Detect which cell encompasses the target text, then output its [X, Y] center coordinate. 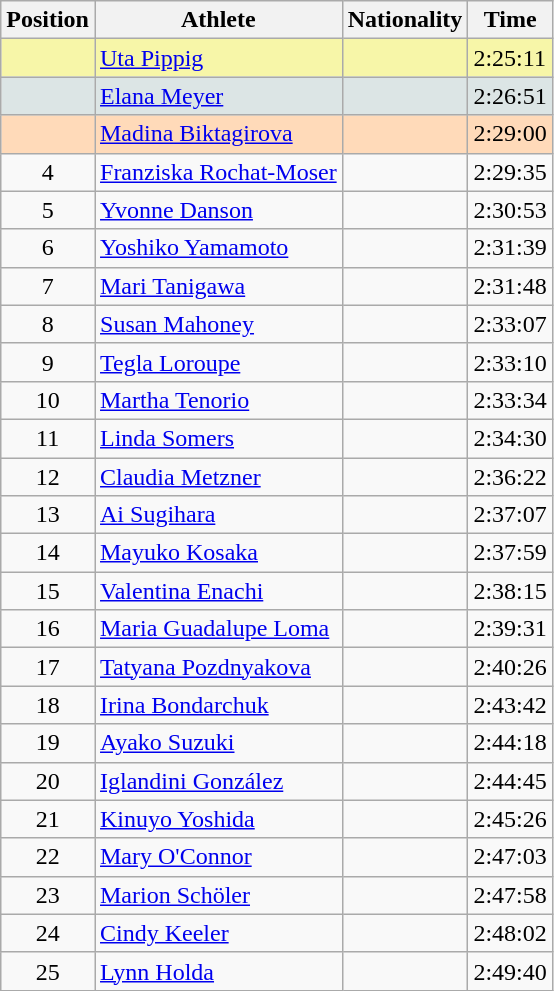
Franziska Rochat-Moser [218, 172]
2:39:31 [510, 629]
Yoshiko Yamamoto [218, 248]
23 [48, 895]
Nationality [405, 20]
2:49:40 [510, 971]
13 [48, 515]
2:29:35 [510, 172]
Mari Tanigawa [218, 286]
20 [48, 781]
Iglandini González [218, 781]
5 [48, 210]
2:30:53 [510, 210]
Irina Bondarchuk [218, 705]
25 [48, 971]
Susan Mahoney [218, 324]
19 [48, 743]
Tatyana Pozdnyakova [218, 667]
Mary O'Connor [218, 857]
Position [48, 20]
Uta Pippig [218, 58]
Elana Meyer [218, 96]
Martha Tenorio [218, 400]
Time [510, 20]
14 [48, 553]
22 [48, 857]
7 [48, 286]
4 [48, 172]
8 [48, 324]
Linda Somers [218, 438]
2:34:30 [510, 438]
17 [48, 667]
15 [48, 591]
2:33:10 [510, 362]
Cindy Keeler [218, 933]
2:37:07 [510, 515]
2:31:39 [510, 248]
6 [48, 248]
Madina Biktagirova [218, 134]
16 [48, 629]
2:40:26 [510, 667]
2:44:18 [510, 743]
2:36:22 [510, 477]
11 [48, 438]
Claudia Metzner [218, 477]
2:47:03 [510, 857]
2:44:45 [510, 781]
2:26:51 [510, 96]
18 [48, 705]
2:48:02 [510, 933]
Kinuyo Yoshida [218, 819]
Valentina Enachi [218, 591]
2:29:00 [510, 134]
24 [48, 933]
Mayuko Kosaka [218, 553]
2:45:26 [510, 819]
2:38:15 [510, 591]
2:47:58 [510, 895]
Yvonne Danson [218, 210]
2:31:48 [510, 286]
10 [48, 400]
2:33:07 [510, 324]
2:25:11 [510, 58]
9 [48, 362]
21 [48, 819]
12 [48, 477]
Ayako Suzuki [218, 743]
2:33:34 [510, 400]
Lynn Holda [218, 971]
2:43:42 [510, 705]
Maria Guadalupe Loma [218, 629]
Marion Schöler [218, 895]
2:37:59 [510, 553]
Athlete [218, 20]
Ai Sugihara [218, 515]
Tegla Loroupe [218, 362]
